Scan for the cell matching the given text and deliver its (x, y) coordinate at center. 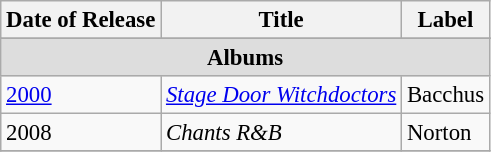
Bacchus (446, 95)
Label (446, 20)
2000 (81, 95)
Norton (446, 133)
Chants R&B (282, 133)
Stage Door Witchdoctors (282, 95)
Date of Release (81, 20)
Albums (246, 58)
Title (282, 20)
2008 (81, 133)
